Search for the cell housing the specified text and yield its (x, y) center coordinate. 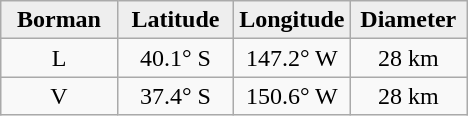
L (59, 58)
Diameter (408, 20)
V (59, 96)
150.6° W (292, 96)
Longitude (292, 20)
147.2° W (292, 58)
Borman (59, 20)
40.1° S (175, 58)
37.4° S (175, 96)
Latitude (175, 20)
